Scan for the cell matching the given text and deliver its (x, y) coordinate at center. 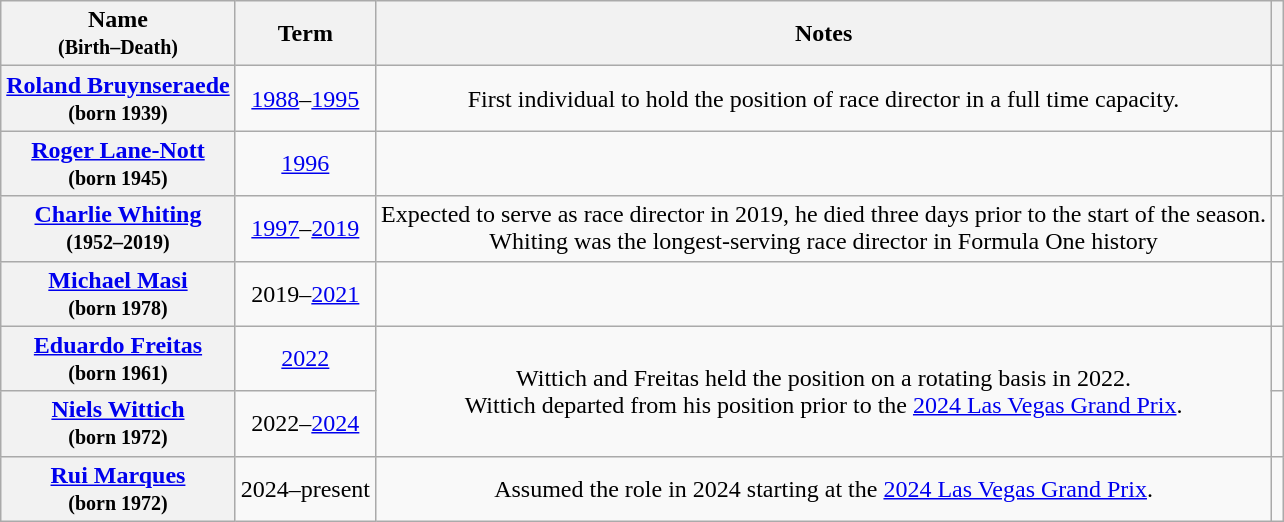
2024–present (305, 488)
Roger Lane-Nott(born 1945) (118, 164)
Notes (824, 34)
2022–2024 (305, 424)
Term (305, 34)
Roland Bruynseraede(born 1939) (118, 98)
Niels Wittich(born 1972) (118, 424)
2022 (305, 358)
First individual to hold the position of race director in a full time capacity. (824, 98)
Assumed the role in 2024 starting at the 2024 Las Vegas Grand Prix. (824, 488)
Name(Birth–Death) (118, 34)
Rui Marques(born 1972) (118, 488)
Charlie Whiting(1952–2019) (118, 228)
1997–2019 (305, 228)
Eduardo Freitas(born 1961) (118, 358)
Michael Masi(born 1978) (118, 294)
1988–1995 (305, 98)
2019–2021 (305, 294)
Wittich and Freitas held the position on a rotating basis in 2022.Wittich departed from his position prior to the 2024 Las Vegas Grand Prix. (824, 391)
1996 (305, 164)
